Detect which cell encompasses the target text, then output its [X, Y] center coordinate. 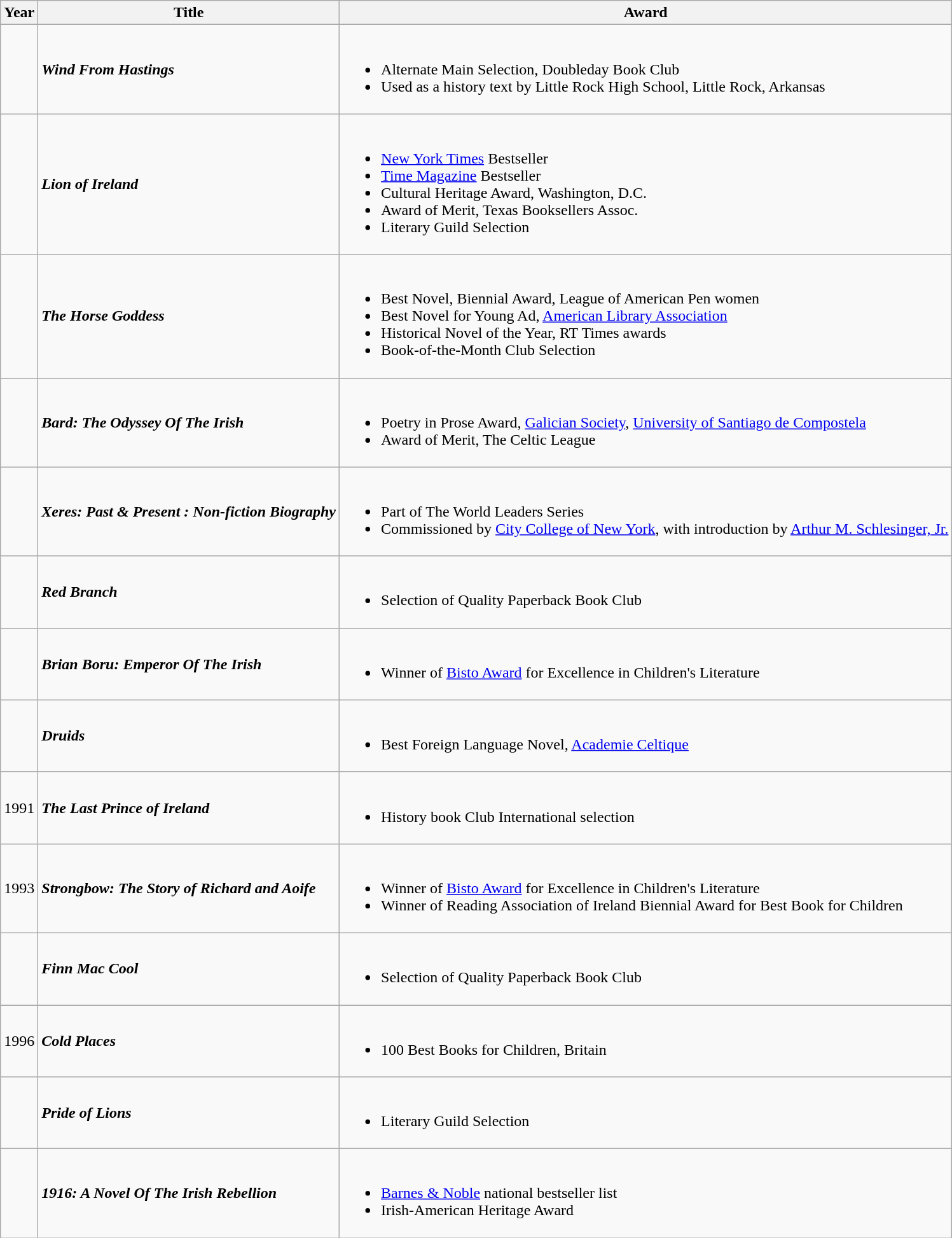
Alternate Main Selection, Doubleday Book ClubUsed as a history text by Little Rock High School, Little Rock, Arkansas [646, 69]
Bard: The Odyssey Of The Irish [189, 422]
The Horse Goddess [189, 316]
Red Branch [189, 592]
Lion of Ireland [189, 184]
1996 [19, 1041]
Brian Boru: Emperor Of The Irish [189, 664]
Pride of Lions [189, 1113]
Wind From Hastings [189, 69]
Best Foreign Language Novel, Academie Celtique [646, 735]
The Last Prince of Ireland [189, 808]
Druids [189, 735]
Literary Guild Selection [646, 1113]
Barnes & Noble national bestseller listIrish-American Heritage Award [646, 1193]
Winner of Bisto Award for Excellence in Children's LiteratureWinner of Reading Association of Ireland Biennial Award for Best Book for Children [646, 888]
Finn Mac Cool [189, 968]
1916: A Novel Of The Irish Rebellion [189, 1193]
Winner of Bisto Award for Excellence in Children's Literature [646, 664]
History book Club International selection [646, 808]
Poetry in Prose Award, Galician Society, University of Santiago de CompostelaAward of Merit, The Celtic League [646, 422]
1993 [19, 888]
Title [189, 13]
Cold Places [189, 1041]
Strongbow: The Story of Richard and Aoife [189, 888]
Part of The World Leaders SeriesCommissioned by City College of New York, with introduction by Arthur M. Schlesinger, Jr. [646, 511]
Award [646, 13]
100 Best Books for Children, Britain [646, 1041]
Xeres: Past & Present : Non-fiction Biography [189, 511]
1991 [19, 808]
Year [19, 13]
